Output the (x, y) coordinate of the center of the cell containing the given text.  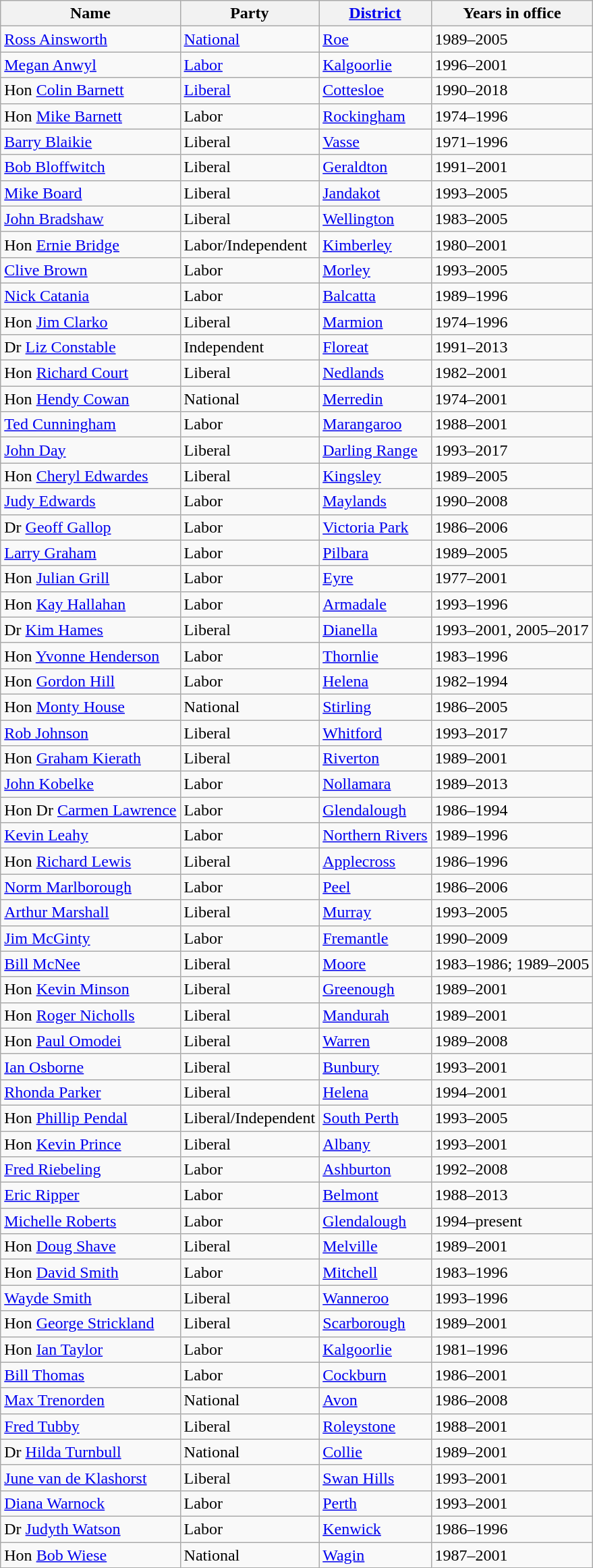
Hon Julian Grill (90, 578)
Warren (375, 1041)
Judy Edwards (90, 502)
Marmion (375, 322)
1981–1996 (512, 1349)
Eric Ripper (90, 1195)
Morley (375, 270)
Hon Yvonne Henderson (90, 655)
Armadale (375, 604)
Nollamara (375, 784)
Maylands (375, 502)
Belmont (375, 1195)
Dr Hilda Turnbull (90, 1452)
1986–2008 (512, 1401)
South Perth (375, 1118)
John Bradshaw (90, 219)
Hon George Strickland (90, 1324)
Fred Riebeling (90, 1170)
Hon Graham Kierath (90, 759)
Norm Marlborough (90, 887)
Mitchell (375, 1272)
Cottesloe (375, 90)
Ashburton (375, 1170)
Fred Tubby (90, 1426)
Geraldton (375, 167)
Dianella (375, 630)
Bob Bloffwitch (90, 167)
Mandurah (375, 1015)
1974–2001 (512, 399)
Vasse (375, 142)
Wayde Smith (90, 1298)
Hon Paul Omodei (90, 1041)
Hon Monty House (90, 707)
Party (250, 13)
Albany (375, 1144)
Collie (375, 1452)
Hon Colin Barnett (90, 90)
Murray (375, 913)
1989–2008 (512, 1041)
1989–2013 (512, 784)
Bunbury (375, 1066)
Rhonda Parker (90, 1092)
1991–2013 (512, 348)
Merredin (375, 399)
Balcatta (375, 296)
1996–2001 (512, 65)
1988–2013 (512, 1195)
1977–2001 (512, 578)
Wanneroo (375, 1298)
Peel (375, 887)
Whitford (375, 732)
Ross Ainsworth (90, 39)
Kingsley (375, 476)
Northern Rivers (375, 836)
Megan Anwyl (90, 65)
Hon Ian Taylor (90, 1349)
Bill McNee (90, 964)
Independent (250, 348)
1983–1986; 1989–2005 (512, 964)
1990–2009 (512, 938)
Victoria Park (375, 527)
Marangaroo (375, 425)
1994–present (512, 1221)
Roe (375, 39)
Eyre (375, 578)
Hon Ernie Bridge (90, 244)
Arthur Marshall (90, 913)
Kenwick (375, 1529)
Fremantle (375, 938)
Bill Thomas (90, 1375)
Scarborough (375, 1324)
Hon Doug Shave (90, 1247)
1986–2005 (512, 707)
Clive Brown (90, 270)
Swan Hills (375, 1478)
John Day (90, 450)
Hon Dr Carmen Lawrence (90, 810)
1990–2008 (512, 502)
1986–2001 (512, 1375)
Michelle Roberts (90, 1221)
Ted Cunningham (90, 425)
Nick Catania (90, 296)
Nedlands (375, 373)
Moore (375, 964)
Cockburn (375, 1375)
Hon Gordon Hill (90, 681)
1982–2001 (512, 373)
Hon Kevin Minson (90, 990)
1986–1994 (512, 810)
Darling Range (375, 450)
Dr Kim Hames (90, 630)
1992–2008 (512, 1170)
Hon Kevin Prince (90, 1144)
Hon Kay Hallahan (90, 604)
Roleystone (375, 1426)
Hon Bob Wiese (90, 1555)
1990–2018 (512, 90)
Hon Richard Court (90, 373)
Hon Mike Barnett (90, 116)
Applecross (375, 861)
Max Trenorden (90, 1401)
Larry Graham (90, 553)
Hon Hendy Cowan (90, 399)
Liberal/Independent (250, 1118)
Mike Board (90, 193)
Pilbara (375, 553)
Thornlie (375, 655)
Wellington (375, 219)
Perth (375, 1503)
Kevin Leahy (90, 836)
Hon Roger Nicholls (90, 1015)
1987–2001 (512, 1555)
Barry Blaikie (90, 142)
Stirling (375, 707)
Floreat (375, 348)
Name (90, 13)
Hon Richard Lewis (90, 861)
Kimberley (375, 244)
1991–2001 (512, 167)
Jim McGinty (90, 938)
Jandakot (375, 193)
Years in office (512, 13)
John Kobelke (90, 784)
Hon Jim Clarko (90, 322)
District (375, 13)
Rob Johnson (90, 732)
Dr Geoff Gallop (90, 527)
Ian Osborne (90, 1066)
June van de Klashorst (90, 1478)
Avon (375, 1401)
1980–2001 (512, 244)
Dr Liz Constable (90, 348)
Hon Cheryl Edwardes (90, 476)
1994–2001 (512, 1092)
Labor/Independent (250, 244)
Diana Warnock (90, 1503)
1971–1996 (512, 142)
1982–1994 (512, 681)
Dr Judyth Watson (90, 1529)
Hon David Smith (90, 1272)
Wagin (375, 1555)
Rockingham (375, 116)
Melville (375, 1247)
Greenough (375, 990)
Riverton (375, 759)
1983–2005 (512, 219)
Hon Phillip Pendal (90, 1118)
1993–2001, 2005–2017 (512, 630)
